Scan for the cell matching the given text and deliver its (x, y) coordinate at center. 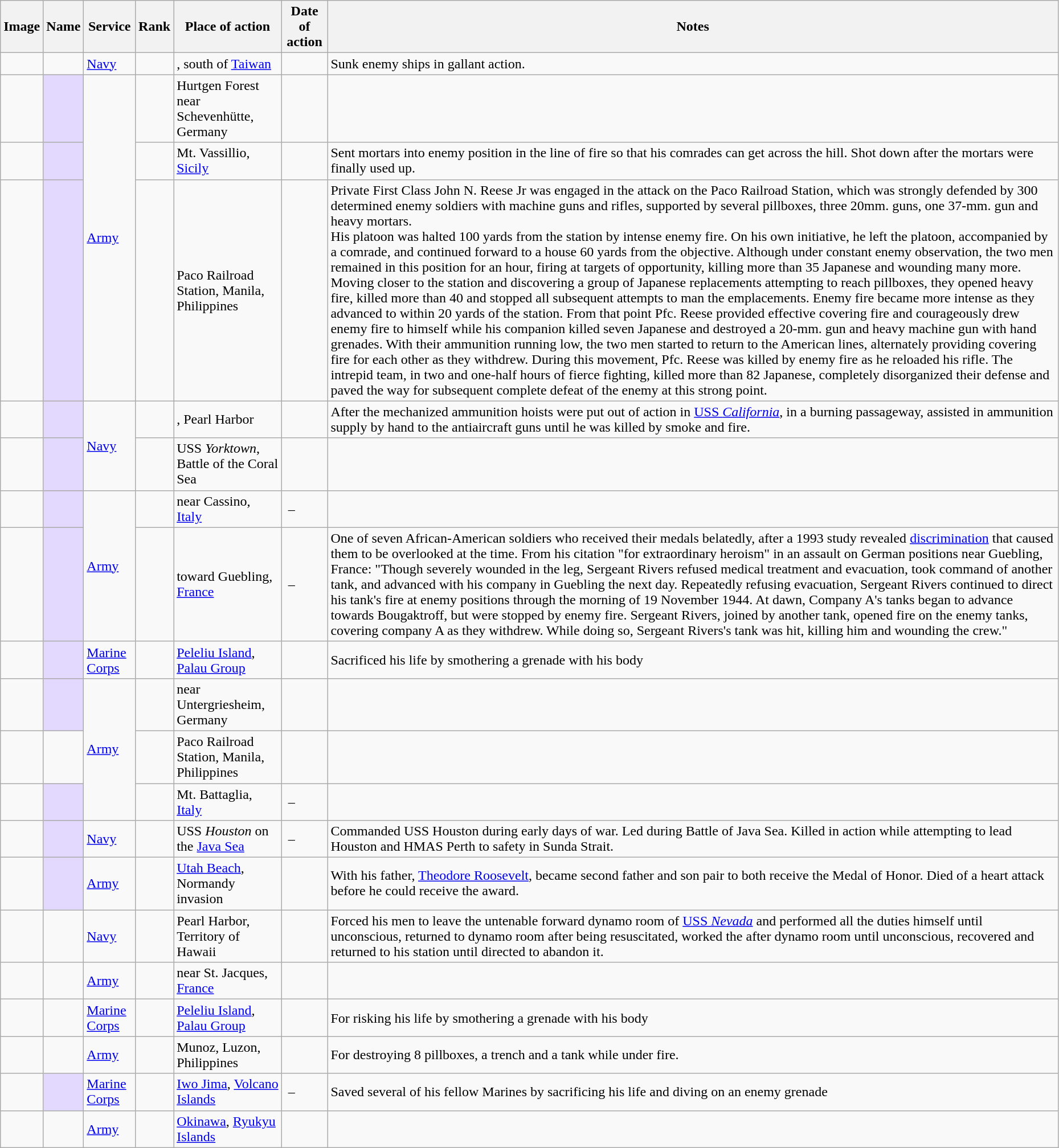
toward Guebling, France (228, 584)
Service (109, 27)
For risking his life by smothering a grenade with his body (693, 1018)
Mt. Battaglia, Italy (228, 802)
Mt. Vassillio, Sicily (228, 161)
near St. Jacques, France (228, 981)
Place of action (228, 27)
, Pearl Harbor (228, 419)
Pearl Harbor, Territory of Hawaii (228, 936)
Rank (155, 27)
Sacrificed his life by smothering a grenade with his body (693, 659)
Sunk enemy ships in gallant action. (693, 64)
near Cassino, Italy (228, 509)
near Untergriesheim, Germany (228, 704)
Saved several of his fellow Marines by sacrificing his life and diving on an enemy grenade (693, 1092)
USS Yorktown, Battle of the Coral Sea (228, 464)
Date of action (304, 27)
Sent mortars into enemy position in the line of fire so that his comrades can get across the hill. Shot down after the mortars were finally used up. (693, 161)
Name (64, 27)
Utah Beach, Normandy invasion (228, 884)
Notes (693, 27)
, south of Taiwan (228, 64)
For destroying 8 pillboxes, a trench and a tank while under fire. (693, 1055)
Hurtgen Forest near Schevenhütte, Germany (228, 108)
Munoz, Luzon, Philippines (228, 1055)
Okinawa, Ryukyu Islands (228, 1129)
Image (22, 27)
Iwo Jima, Volcano Islands (228, 1092)
USS Houston on the Java Sea (228, 839)
